Identify which cell holds the provided text, then report its [X, Y] central coordinate. 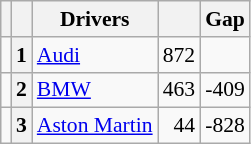
2 [22, 90]
Audi [95, 55]
3 [22, 126]
Aston Martin [95, 126]
Gap [225, 19]
BMW [95, 90]
1 [22, 55]
463 [180, 90]
44 [180, 126]
Drivers [95, 19]
-828 [225, 126]
872 [180, 55]
-409 [225, 90]
